Return [x, y] of the center of cell containing provided text 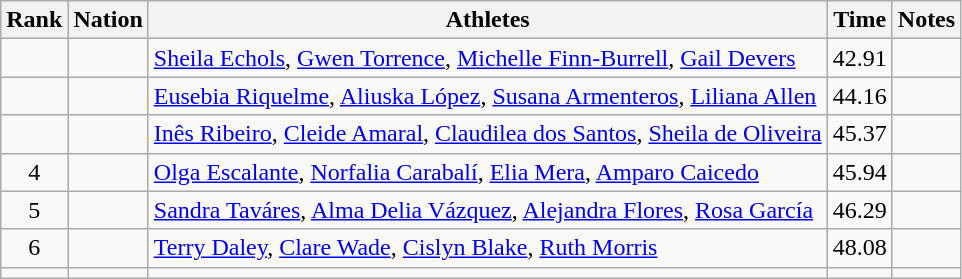
42.91 [860, 58]
45.37 [860, 134]
Nation [108, 20]
6 [34, 248]
Sandra Taváres, Alma Delia Vázquez, Alejandra Flores, Rosa García [488, 210]
Athletes [488, 20]
4 [34, 172]
5 [34, 210]
Eusebia Riquelme, Aliuska López, Susana Armenteros, Liliana Allen [488, 96]
Inês Ribeiro, Cleide Amaral, Claudilea dos Santos, Sheila de Oliveira [488, 134]
Olga Escalante, Norfalia Carabalí, Elia Mera, Amparo Caicedo [488, 172]
Notes [926, 20]
Sheila Echols, Gwen Torrence, Michelle Finn-Burrell, Gail Devers [488, 58]
46.29 [860, 210]
Terry Daley, Clare Wade, Cislyn Blake, Ruth Morris [488, 248]
48.08 [860, 248]
45.94 [860, 172]
44.16 [860, 96]
Rank [34, 20]
Time [860, 20]
